Scan for the cell matching the given text and deliver its (x, y) coordinate at center. 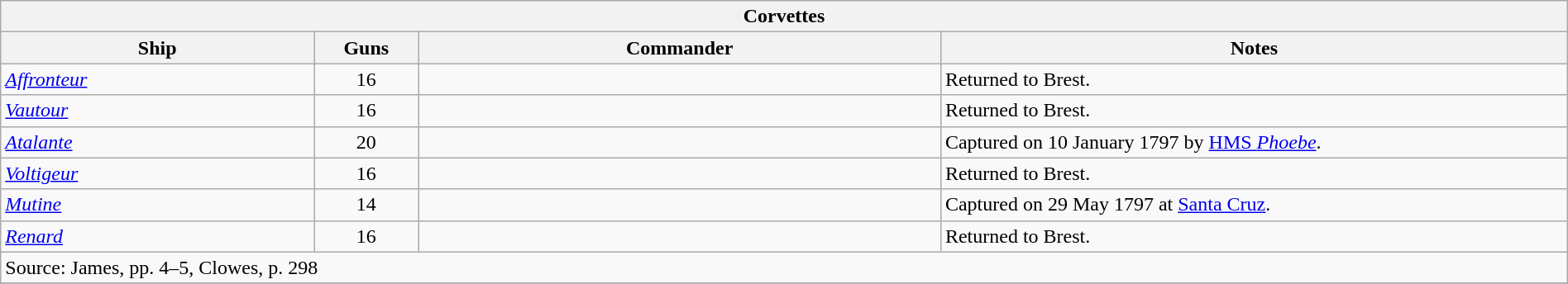
Captured on 29 May 1797 at Santa Cruz. (1254, 205)
Renard (157, 236)
Atalante (157, 142)
Source: James, pp. 4–5, Clowes, p. 298 (784, 267)
Corvettes (784, 17)
Mutine (157, 205)
Captured on 10 January 1797 by HMS Phoebe. (1254, 142)
Voltigeur (157, 173)
Notes (1254, 48)
Vautour (157, 111)
Guns (366, 48)
Affronteur (157, 79)
Commander (680, 48)
14 (366, 205)
20 (366, 142)
Ship (157, 48)
